Pinpoint the cell where the given text exists, returning its (x, y) midpoint coordinate. 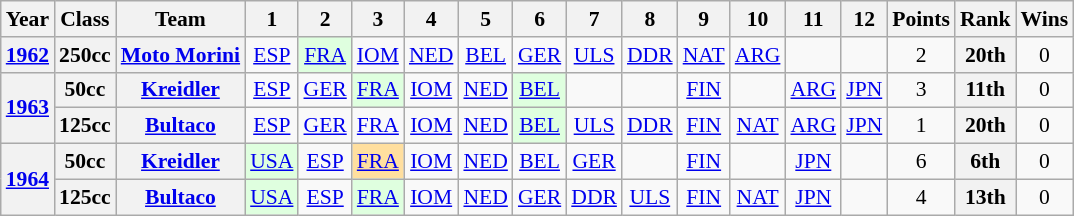
Wins (1045, 19)
5 (485, 19)
8 (650, 19)
12 (864, 19)
Points (921, 19)
9 (704, 19)
250cc (85, 55)
11 (813, 19)
Year (28, 19)
7 (594, 19)
6th (986, 162)
Class (85, 19)
10 (758, 19)
Rank (986, 19)
13th (986, 197)
11th (986, 90)
1964 (28, 180)
1963 (28, 108)
1962 (28, 55)
Team (180, 19)
Moto Morini (180, 55)
